Scan for the cell matching the given text and deliver its (x, y) coordinate at center. 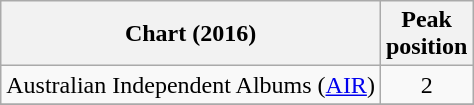
Chart (2016) (191, 34)
Australian Independent Albums (AIR) (191, 85)
2 (426, 85)
Peakposition (426, 34)
